From the cell containing the given text, extract its center point as [X, Y] coordinate. 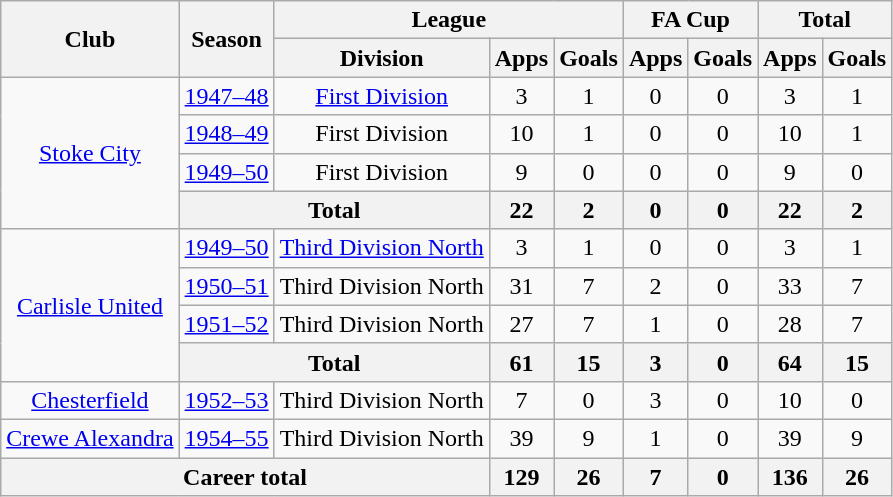
FA Cup [690, 20]
129 [521, 477]
Chesterfield [90, 400]
31 [521, 286]
1950–51 [226, 286]
League [448, 20]
64 [790, 362]
1952–53 [226, 400]
Club [90, 39]
Career total [245, 477]
Carlisle United [90, 305]
Division [382, 58]
Stoke City [90, 153]
1954–55 [226, 438]
Crewe Alexandra [90, 438]
1947–48 [226, 96]
27 [521, 324]
Season [226, 39]
1948–49 [226, 134]
1951–52 [226, 324]
33 [790, 286]
136 [790, 477]
61 [521, 362]
28 [790, 324]
